For the text-containing cell, return its midpoint in [X, Y] coordinate format. 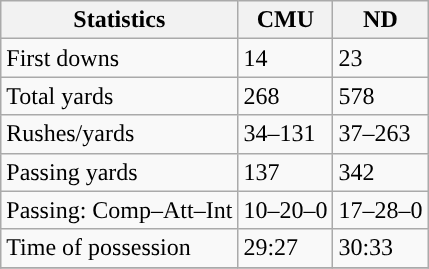
268 [286, 96]
10–20–0 [286, 210]
17–28–0 [380, 210]
First downs [120, 58]
Passing yards [120, 172]
34–131 [286, 134]
Passing: Comp–Att–Int [120, 210]
23 [380, 58]
14 [286, 58]
29:27 [286, 248]
ND [380, 20]
342 [380, 172]
CMU [286, 20]
578 [380, 96]
Rushes/yards [120, 134]
Total yards [120, 96]
137 [286, 172]
30:33 [380, 248]
Time of possession [120, 248]
Statistics [120, 20]
37–263 [380, 134]
